Extract the (X, Y) coordinate from the center of the cell holding the provided text.  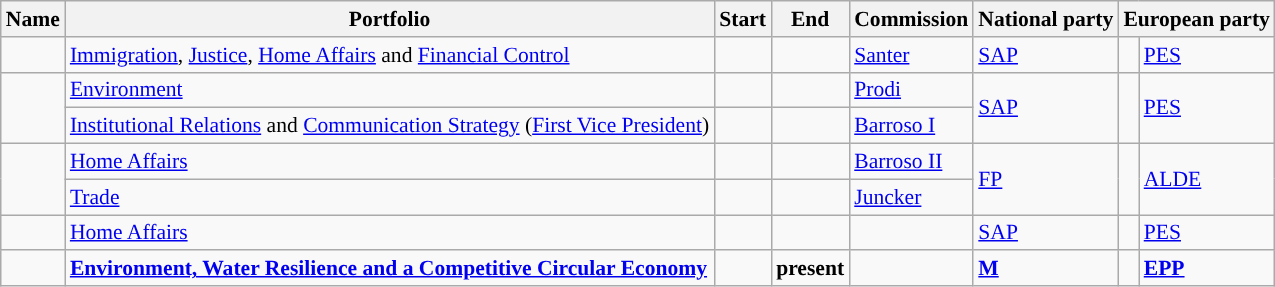
Prodi (911, 90)
End (810, 19)
ALDE (1207, 180)
present (810, 269)
Barroso I (911, 126)
Name (33, 19)
FP (1046, 180)
Juncker (911, 197)
Barroso II (911, 162)
Environment, Water Resilience and a Competitive Circular Economy (390, 269)
Institutional Relations and Communication Strategy (First Vice President) (390, 126)
Portfolio (390, 19)
Environment (390, 90)
Start (742, 19)
EPP (1207, 269)
Santer (911, 55)
M (1046, 269)
Trade (390, 197)
National party (1046, 19)
Immigration, Justice, Home Affairs and Financial Control (390, 55)
European party (1196, 19)
Commission (911, 19)
